Identify which cell holds the provided text, then report its (x, y) central coordinate. 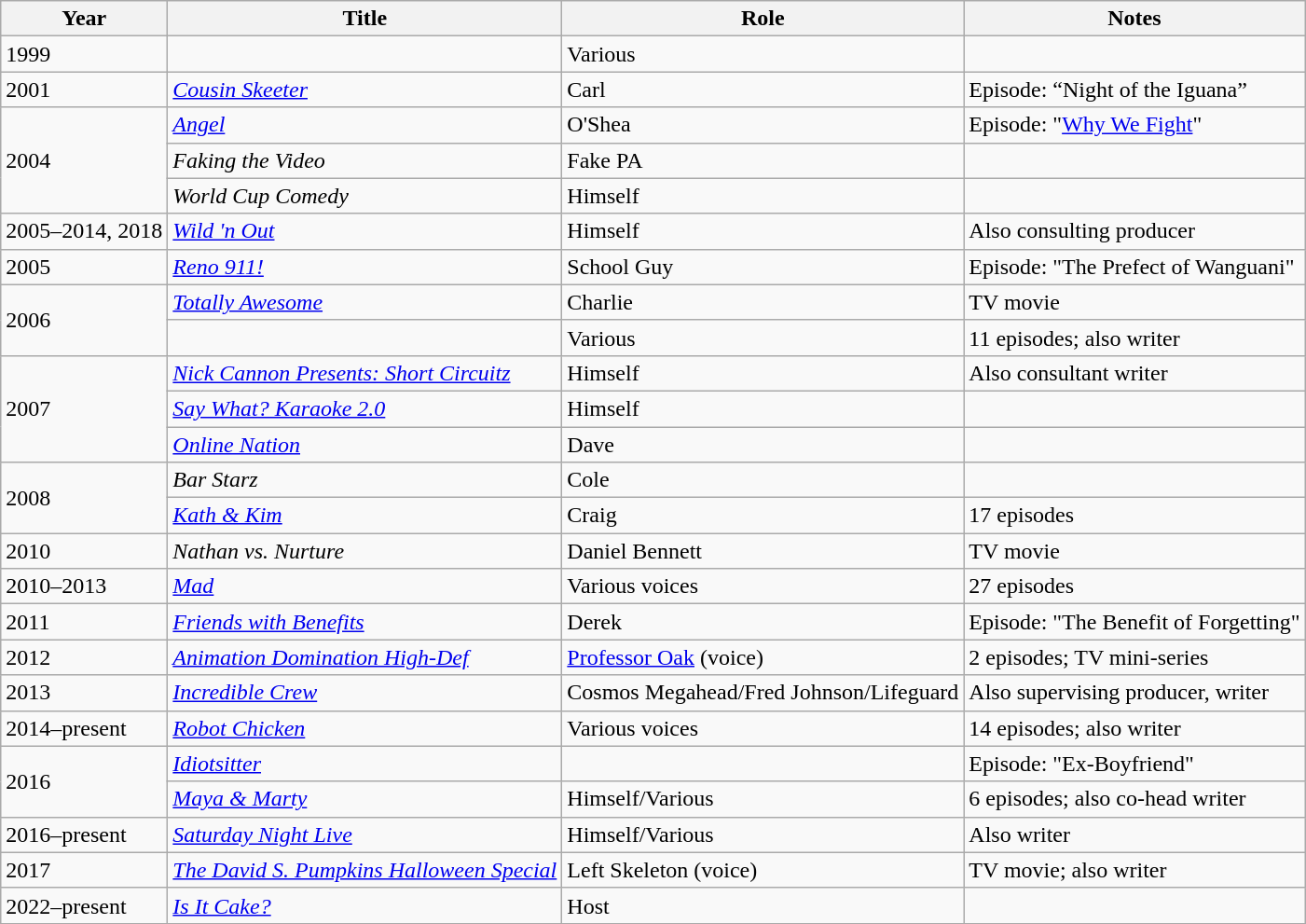
Cosmos Megahead/Fred Johnson/Lifeguard (763, 693)
Reno 911! (365, 267)
Cole (763, 480)
O'Shea (763, 125)
2012 (84, 657)
Carl (763, 90)
2017 (84, 870)
Episode: “Night of the Iguana” (1134, 90)
Cousin Skeeter (365, 90)
1999 (84, 54)
Kath & Kim (365, 516)
Idiotsitter (365, 764)
Bar Starz (365, 480)
Episode: "Why We Fight" (1134, 125)
Saturday Night Live (365, 834)
2010–2013 (84, 586)
Role (763, 19)
School Guy (763, 267)
World Cup Comedy (365, 196)
27 episodes (1134, 586)
Incredible Crew (365, 693)
Faking the Video (365, 160)
2007 (84, 408)
2016 (84, 781)
The David S. Pumpkins Halloween Special (365, 870)
Nathan vs. Nurture (365, 551)
17 episodes (1134, 516)
2005–2014, 2018 (84, 231)
2 episodes; TV mini-series (1134, 657)
2011 (84, 622)
TV movie; also writer (1134, 870)
Host (763, 905)
Online Nation (365, 445)
Derek (763, 622)
2004 (84, 160)
Episode: "The Benefit of Forgetting" (1134, 622)
Maya & Marty (365, 799)
Episode: "Ex-Boyfriend" (1134, 764)
2016–present (84, 834)
Charlie (763, 302)
Daniel Bennett (763, 551)
2013 (84, 693)
Also supervising producer, writer (1134, 693)
Left Skeleton (voice) (763, 870)
Animation Domination High-Def (365, 657)
Title (365, 19)
Professor Oak (voice) (763, 657)
Is It Cake? (365, 905)
Angel (365, 125)
6 episodes; also co-head writer (1134, 799)
Nick Cannon Presents: Short Circuitz (365, 373)
2014–present (84, 728)
Totally Awesome (365, 302)
2008 (84, 498)
14 episodes; also writer (1134, 728)
Friends with Benefits (365, 622)
2005 (84, 267)
2006 (84, 320)
Also consultant writer (1134, 373)
Also writer (1134, 834)
2010 (84, 551)
Year (84, 19)
Say What? Karaoke 2.0 (365, 408)
Robot Chicken (365, 728)
Dave (763, 445)
11 episodes; also writer (1134, 338)
Fake PA (763, 160)
2022–present (84, 905)
Craig (763, 516)
Mad (365, 586)
2001 (84, 90)
Wild 'n Out (365, 231)
Also consulting producer (1134, 231)
Episode: "The Prefect of Wanguani" (1134, 267)
Notes (1134, 19)
